Return the (X, Y) coordinate for the center point of the cell that contains the specified text.  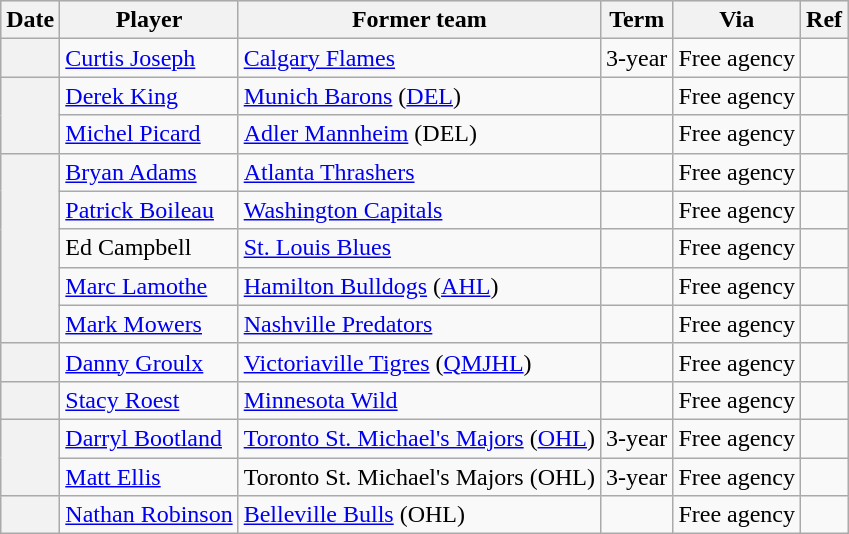
Michel Picard (149, 134)
Mark Mowers (149, 324)
Munich Barons (DEL) (419, 96)
Via (737, 20)
Nathan Robinson (149, 515)
Stacy Roest (149, 400)
Danny Groulx (149, 362)
Bryan Adams (149, 172)
Minnesota Wild (419, 400)
Matt Ellis (149, 477)
Ed Campbell (149, 248)
Derek King (149, 96)
Former team (419, 20)
Term (637, 20)
Calgary Flames (419, 58)
Victoriaville Tigres (QMJHL) (419, 362)
Date (30, 20)
Belleville Bulls (OHL) (419, 515)
Curtis Joseph (149, 58)
Darryl Bootland (149, 438)
Washington Capitals (419, 210)
Nashville Predators (419, 324)
Adler Mannheim (DEL) (419, 134)
Ref (824, 20)
Player (149, 20)
Hamilton Bulldogs (AHL) (419, 286)
St. Louis Blues (419, 248)
Patrick Boileau (149, 210)
Marc Lamothe (149, 286)
Atlanta Thrashers (419, 172)
